Pinpoint the cell where the given text exists, returning its [X, Y] midpoint coordinate. 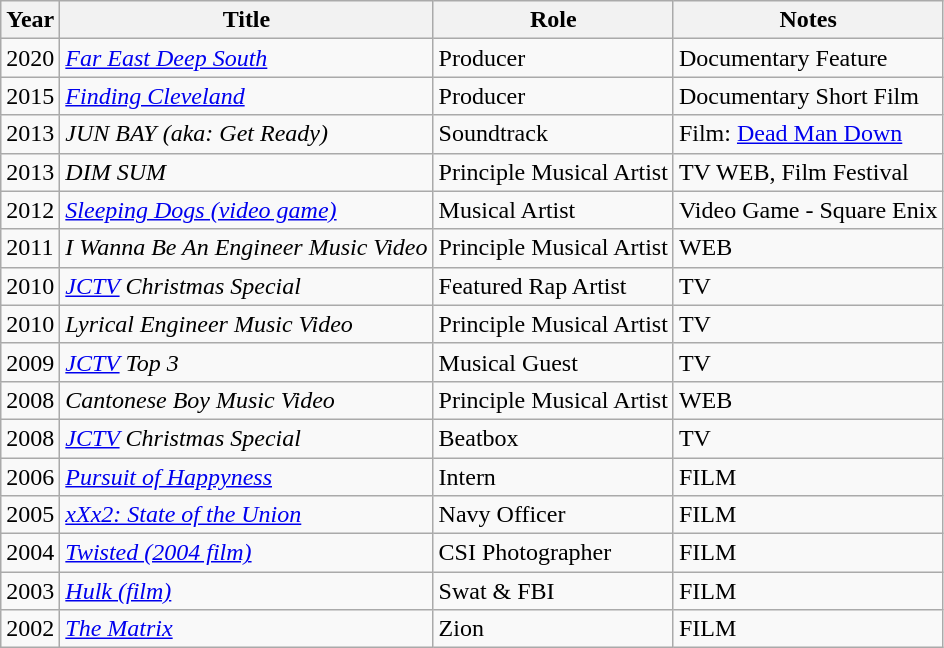
Film: Dead Man Down [808, 134]
I Wanna Be An Engineer Music Video [246, 248]
2002 [30, 629]
Beatbox [553, 438]
2006 [30, 477]
CSI Photographer [553, 553]
TV WEB, Film Festival [808, 172]
Far East Deep South [246, 58]
Musical Artist [553, 210]
The Matrix [246, 629]
Lyrical Engineer Music Video [246, 324]
Notes [808, 20]
Documentary Short Film [808, 96]
Soundtrack [553, 134]
2020 [30, 58]
2004 [30, 553]
Cantonese Boy Music Video [246, 400]
2009 [30, 362]
Featured Rap Artist [553, 286]
Year [30, 20]
2015 [30, 96]
Role [553, 20]
JUN BAY (aka: Get Ready) [246, 134]
DIM SUM [246, 172]
2005 [30, 515]
Zion [553, 629]
Pursuit of Happyness [246, 477]
Musical Guest [553, 362]
Title [246, 20]
Swat & FBI [553, 591]
xXx2: State of the Union [246, 515]
Hulk (film) [246, 591]
JCTV Top 3 [246, 362]
Twisted (2004 film) [246, 553]
Sleeping Dogs (video game) [246, 210]
Video Game - Square Enix [808, 210]
2012 [30, 210]
2011 [30, 248]
Navy Officer [553, 515]
Documentary Feature [808, 58]
Finding Cleveland [246, 96]
Intern [553, 477]
2003 [30, 591]
